For the text-containing cell, return its midpoint in [X, Y] coordinate format. 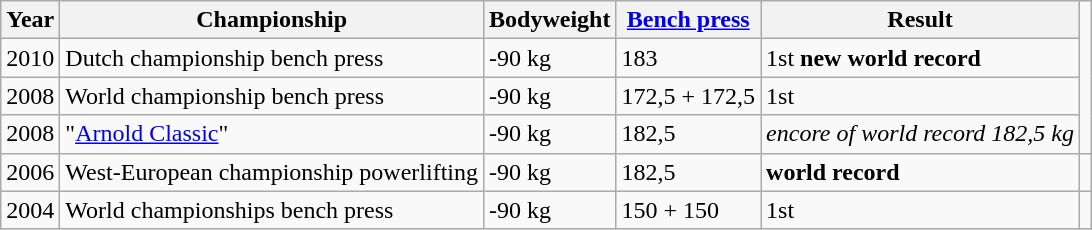
2004 [30, 210]
1st new world record [920, 58]
2010 [30, 58]
World championships bench press [272, 210]
Bodyweight [550, 20]
World championship bench press [272, 96]
Bench press [688, 20]
Dutch championship bench press [272, 58]
183 [688, 58]
Year [30, 20]
world record [920, 172]
Result [920, 20]
150 + 150 [688, 210]
172,5 + 172,5 [688, 96]
encore of world record 182,5 kg [920, 134]
2006 [30, 172]
West-European championship powerlifting [272, 172]
"Arnold Classic" [272, 134]
Championship [272, 20]
